Capture the cell that displays the provided text and extract its (x, y) central coordinate. 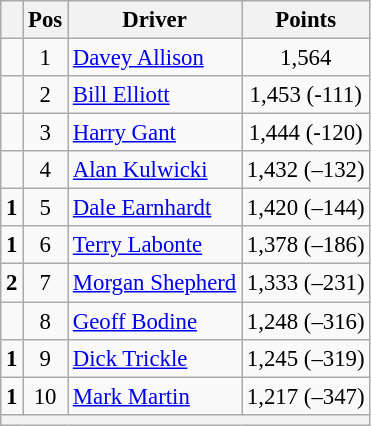
1,245 (–319) (306, 358)
1,333 (–231) (306, 283)
6 (46, 245)
Pos (46, 20)
Terry Labonte (155, 245)
Morgan Shepherd (155, 283)
Geoff Bodine (155, 321)
3 (46, 133)
1,420 (–144) (306, 208)
Davey Allison (155, 58)
1,378 (–186) (306, 245)
1,432 (–132) (306, 170)
10 (46, 396)
4 (46, 170)
Mark Martin (155, 396)
7 (46, 283)
5 (46, 208)
1,453 (-111) (306, 95)
1,564 (306, 58)
Alan Kulwicki (155, 170)
9 (46, 358)
Driver (155, 20)
Points (306, 20)
Dick Trickle (155, 358)
Bill Elliott (155, 95)
1,248 (–316) (306, 321)
Harry Gant (155, 133)
8 (46, 321)
Dale Earnhardt (155, 208)
1,444 (-120) (306, 133)
1,217 (–347) (306, 396)
